Capture the cell that displays the provided text and extract its [x, y] central coordinate. 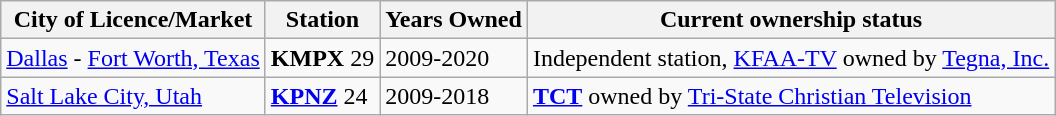
Independent station, KFAA-TV owned by Tegna, Inc. [790, 58]
Current ownership status [790, 20]
Station [322, 20]
2009-2018 [454, 96]
2009-2020 [454, 58]
KMPX 29 [322, 58]
Dallas - Fort Worth, Texas [134, 58]
TCT owned by Tri-State Christian Television [790, 96]
City of Licence/Market [134, 20]
Years Owned [454, 20]
KPNZ 24 [322, 96]
Salt Lake City, Utah [134, 96]
